Detect which cell encompasses the target text, then output its [x, y] center coordinate. 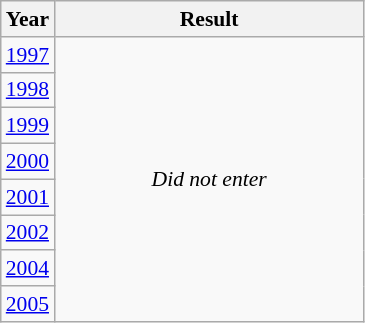
1998 [28, 90]
1999 [28, 126]
Did not enter [209, 180]
2000 [28, 162]
2001 [28, 197]
Year [28, 19]
1997 [28, 55]
2005 [28, 304]
2002 [28, 233]
Result [209, 19]
2004 [28, 269]
